For the text-containing cell, return its midpoint in (x, y) coordinate format. 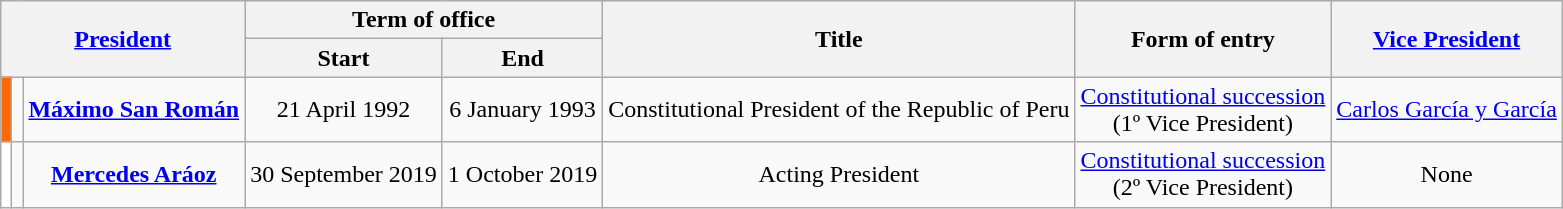
End (522, 58)
None (1447, 174)
Constitutional succession(2º Vice President) (1203, 174)
Acting President (839, 174)
Constitutional succession(1º Vice President) (1203, 110)
Vice President (1447, 39)
Mercedes Aráoz (134, 174)
Form of entry (1203, 39)
21 April 1992 (344, 110)
Start (344, 58)
1 October 2019 (522, 174)
Máximo San Román (134, 110)
Carlos García y García (1447, 110)
President (123, 39)
Term of office (424, 20)
Title (839, 39)
Constitutional President of the Republic of Peru (839, 110)
30 September 2019 (344, 174)
6 January 1993 (522, 110)
